Identify which cell holds the provided text, then report its (X, Y) central coordinate. 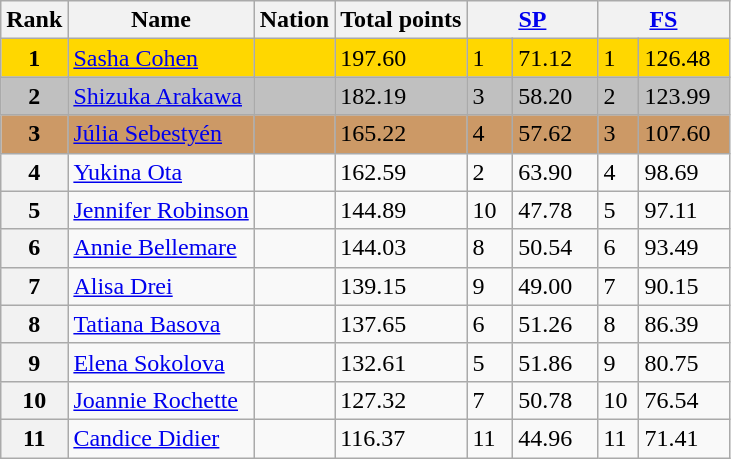
Elena Sokolova (161, 362)
50.54 (556, 248)
FS (664, 20)
Júlia Sebestyén (161, 134)
71.41 (684, 438)
Candice Didier (161, 438)
Jennifer Robinson (161, 210)
57.62 (556, 134)
Rank (34, 20)
Tatiana Basova (161, 324)
Total points (401, 20)
63.90 (556, 172)
127.32 (401, 400)
86.39 (684, 324)
98.69 (684, 172)
162.59 (401, 172)
44.96 (556, 438)
144.89 (401, 210)
97.11 (684, 210)
80.75 (684, 362)
Annie Bellemare (161, 248)
107.60 (684, 134)
Nation (294, 20)
71.12 (556, 58)
182.19 (401, 96)
Yukina Ota (161, 172)
49.00 (556, 286)
123.99 (684, 96)
50.78 (556, 400)
Joannie Rochette (161, 400)
137.65 (401, 324)
139.15 (401, 286)
58.20 (556, 96)
76.54 (684, 400)
93.49 (684, 248)
126.48 (684, 58)
Sasha Cohen (161, 58)
SP (532, 20)
90.15 (684, 286)
165.22 (401, 134)
Shizuka Arakawa (161, 96)
197.60 (401, 58)
116.37 (401, 438)
47.78 (556, 210)
144.03 (401, 248)
51.26 (556, 324)
51.86 (556, 362)
Alisa Drei (161, 286)
132.61 (401, 362)
Name (161, 20)
